Capture the cell that displays the provided text and extract its [x, y] central coordinate. 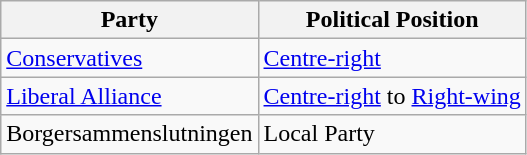
Local Party [392, 134]
Liberal Alliance [130, 96]
Centre-right to Right-wing [392, 96]
Centre-right [392, 58]
Conservatives [130, 58]
Party [130, 20]
Political Position [392, 20]
Borgersammenslutningen [130, 134]
